Find where the given text appears and provide that cell's center as (X, Y) coordinate. 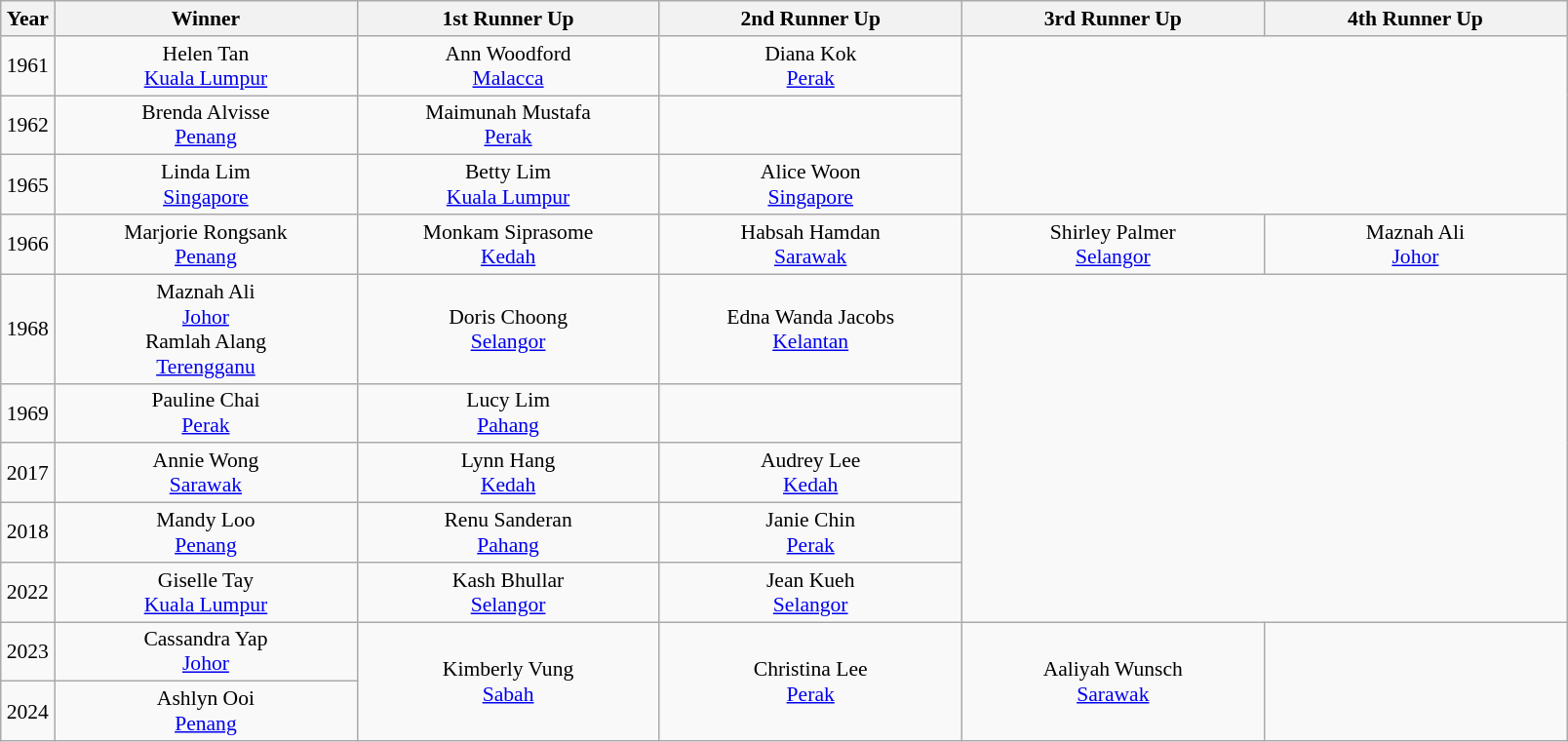
Pauline ChaiPerak (206, 413)
2018 (27, 532)
4th Runner Up (1415, 19)
1962 (27, 125)
Maznah AliJohorRamlah AlangTerengganu (206, 329)
Aaliyah WunschSarawak (1113, 682)
2023 (27, 651)
1961 (27, 66)
1965 (27, 185)
Jean KuehSelangor (810, 593)
1966 (27, 244)
Diana KokPerak (810, 66)
2017 (27, 474)
Alice WoonSingapore (810, 185)
Annie WongSarawak (206, 474)
1968 (27, 329)
Monkam SiprasomeKedah (508, 244)
1969 (27, 413)
Giselle TayKuala Lumpur (206, 593)
Doris ChoongSelangor (508, 329)
Audrey LeeKedah (810, 474)
Cassandra YapJohor (206, 651)
Brenda AlvissePenang (206, 125)
Maimunah MustafaPerak (508, 125)
Renu SanderanPahang (508, 532)
2024 (27, 712)
Habsah HamdanSarawak (810, 244)
Year (27, 19)
Shirley PalmerSelangor (1113, 244)
1st Runner Up (508, 19)
Lynn HangKedah (508, 474)
Marjorie RongsankPenang (206, 244)
Lucy LimPahang (508, 413)
Helen TanKuala Lumpur (206, 66)
Ann WoodfordMalacca (508, 66)
Maznah AliJohor (1415, 244)
Ashlyn OoiPenang (206, 712)
3rd Runner Up (1113, 19)
Linda LimSingapore (206, 185)
Winner (206, 19)
2022 (27, 593)
Edna Wanda JacobsKelantan (810, 329)
Kash BhullarSelangor (508, 593)
Betty LimKuala Lumpur (508, 185)
2nd Runner Up (810, 19)
Kimberly VungSabah (508, 682)
Christina LeePerak (810, 682)
Janie ChinPerak (810, 532)
Mandy LooPenang (206, 532)
